Determine the (x, y) coordinate at the center of the cell enclosing the given text.  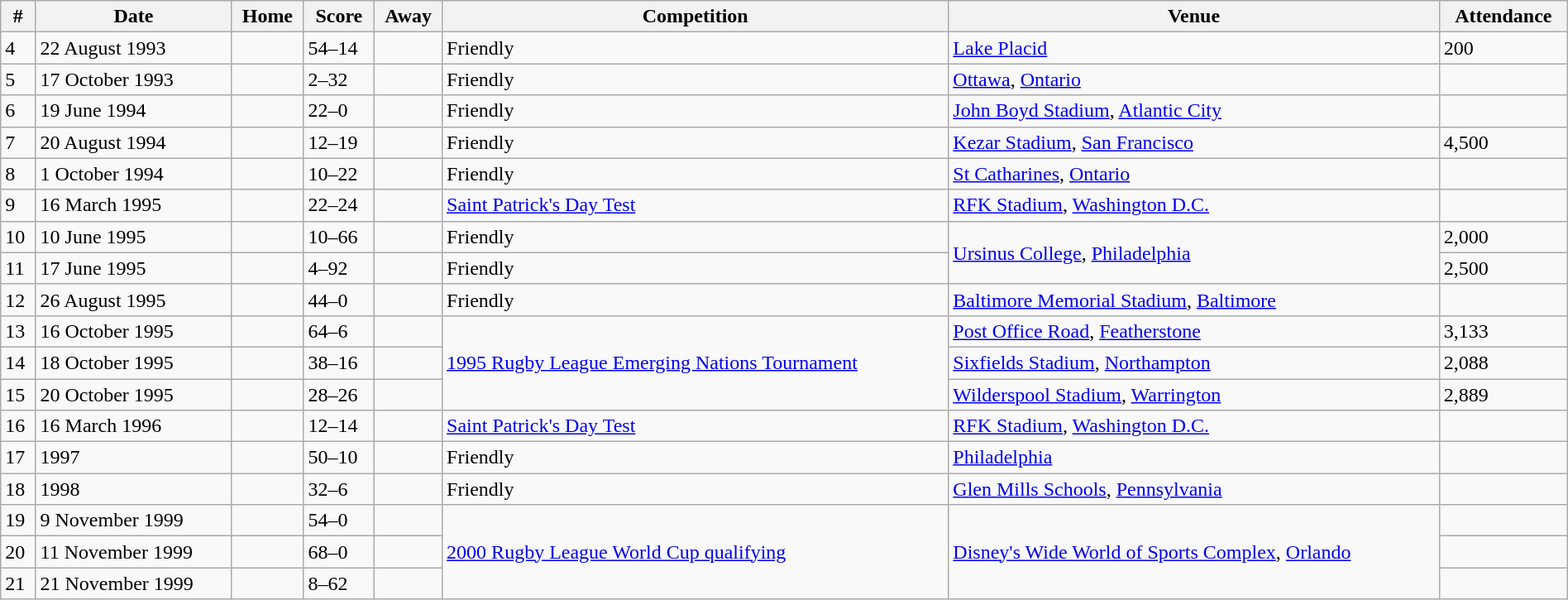
12 (18, 300)
Baltimore Memorial Stadium, Baltimore (1194, 300)
18 (18, 489)
68–0 (339, 552)
54–0 (339, 521)
Competition (696, 17)
19 (18, 521)
8–62 (339, 583)
3,133 (1503, 331)
9 November 1999 (134, 521)
2–32 (339, 79)
17 June 1995 (134, 268)
12–19 (339, 142)
2000 Rugby League World Cup qualifying (696, 552)
18 October 1995 (134, 362)
Ottawa, Ontario (1194, 79)
20 August 1994 (134, 142)
Ursinus College, Philadelphia (1194, 252)
38–16 (339, 362)
Post Office Road, Featherstone (1194, 331)
Wilderspool Stadium, Warrington (1194, 395)
32–6 (339, 489)
22–24 (339, 205)
20 (18, 552)
Venue (1194, 17)
12–14 (339, 426)
44–0 (339, 300)
22–0 (339, 111)
1997 (134, 458)
Score (339, 17)
26 August 1995 (134, 300)
Attendance (1503, 17)
21 (18, 583)
5 (18, 79)
200 (1503, 48)
16 March 1995 (134, 205)
2,088 (1503, 362)
2,500 (1503, 268)
17 October 1993 (134, 79)
13 (18, 331)
7 (18, 142)
1 October 1994 (134, 174)
50–10 (339, 458)
21 November 1999 (134, 583)
1995 Rugby League Emerging Nations Tournament (696, 362)
Kezar Stadium, San Francisco (1194, 142)
St Catharines, Ontario (1194, 174)
20 October 1995 (134, 395)
9 (18, 205)
16 October 1995 (134, 331)
16 (18, 426)
Home (268, 17)
28–26 (339, 395)
54–14 (339, 48)
Date (134, 17)
17 (18, 458)
Away (409, 17)
2,889 (1503, 395)
16 March 1996 (134, 426)
10 (18, 237)
8 (18, 174)
Lake Placid (1194, 48)
Philadelphia (1194, 458)
64–6 (339, 331)
10 June 1995 (134, 237)
10–66 (339, 237)
Glen Mills Schools, Pennsylvania (1194, 489)
15 (18, 395)
Disney's Wide World of Sports Complex, Orlando (1194, 552)
14 (18, 362)
6 (18, 111)
Sixfields Stadium, Northampton (1194, 362)
2,000 (1503, 237)
4,500 (1503, 142)
John Boyd Stadium, Atlantic City (1194, 111)
22 August 1993 (134, 48)
4 (18, 48)
10–22 (339, 174)
19 June 1994 (134, 111)
1998 (134, 489)
# (18, 17)
11 (18, 268)
11 November 1999 (134, 552)
4–92 (339, 268)
